Return (X, Y) of the center of cell containing provided text 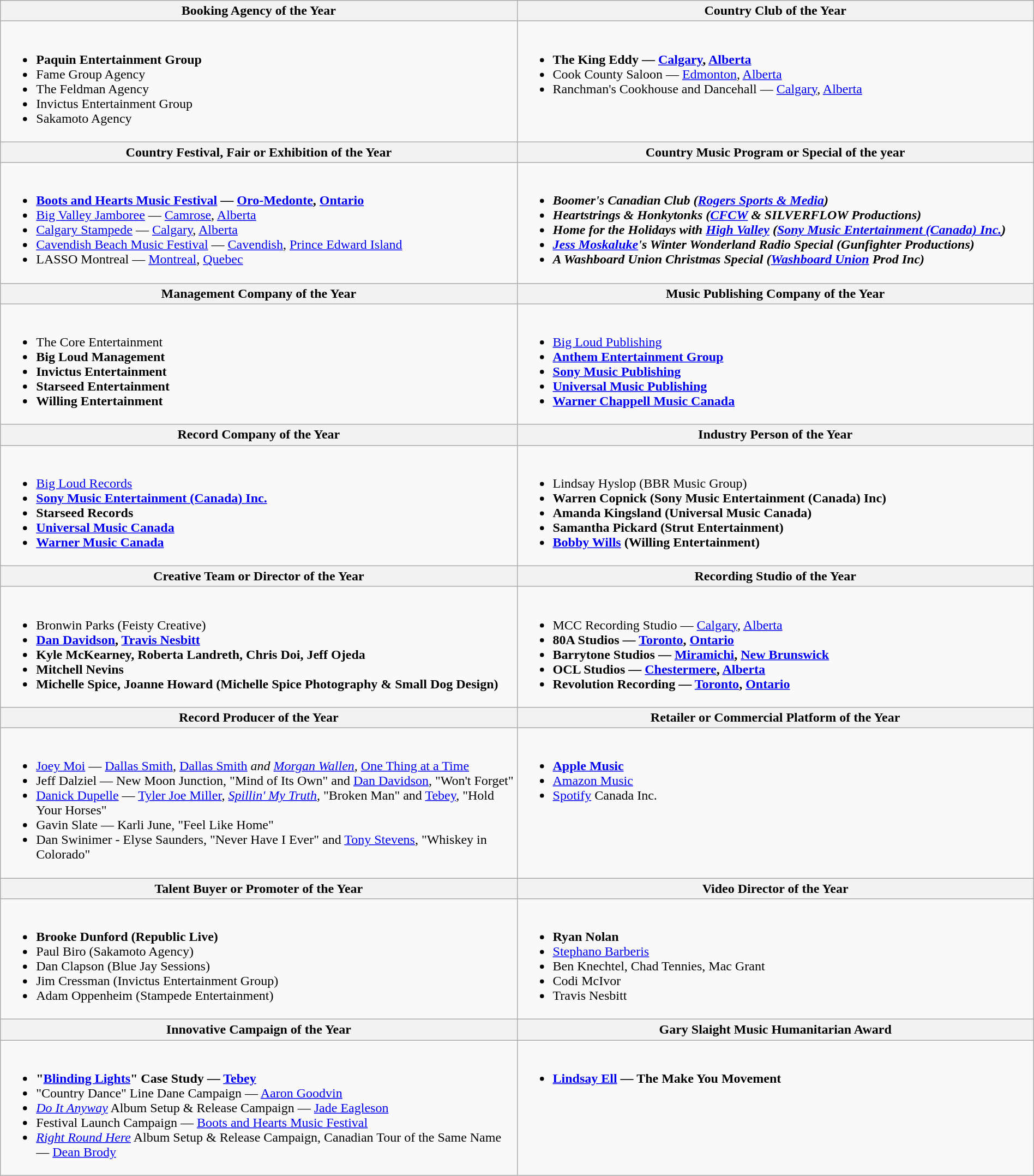
Recording Studio of the Year (775, 576)
Music Publishing Company of the Year (775, 293)
Talent Buyer or Promoter of the Year (258, 889)
Booking Agency of the Year (258, 11)
The Core EntertainmentBig Loud ManagementInvictus EntertainmentStarseed EntertainmentWilling Entertainment (258, 364)
Big Loud RecordsSony Music Entertainment (Canada) Inc.Starseed RecordsUniversal Music CanadaWarner Music Canada (258, 505)
Creative Team or Director of the Year (258, 576)
Video Director of the Year (775, 889)
The King Eddy — Calgary, AlbertaCook County Saloon — Edmonton, AlbertaRanchman's Cookhouse and Dancehall — Calgary, Alberta (775, 82)
Retailer or Commercial Platform of the Year (775, 717)
Innovative Campaign of the Year (258, 1030)
Country Music Program or Special of the year (775, 152)
Lindsay Ell — The Make You Movement (775, 1108)
Record Producer of the Year (258, 717)
Big Loud PublishingAnthem Entertainment GroupSony Music PublishingUniversal Music PublishingWarner Chappell Music Canada (775, 364)
Record Company of the Year (258, 435)
Country Festival, Fair or Exhibition of the Year (258, 152)
Paquin Entertainment GroupFame Group AgencyThe Feldman AgencyInvictus Entertainment GroupSakamoto Agency (258, 82)
Ryan NolanStephano BarberisBen Knechtel, Chad Tennies, Mac GrantCodi McIvorTravis Nesbitt (775, 959)
Apple MusicAmazon MusicSpotify Canada Inc. (775, 803)
Country Club of the Year (775, 11)
Industry Person of the Year (775, 435)
Management Company of the Year (258, 293)
Gary Slaight Music Humanitarian Award (775, 1030)
